Search for the cell housing the specified text and yield its [x, y] center coordinate. 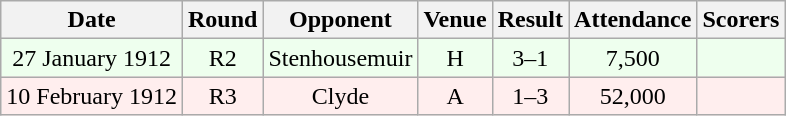
1–3 [530, 96]
10 February 1912 [92, 96]
Date [92, 20]
Clyde [340, 96]
3–1 [530, 58]
27 January 1912 [92, 58]
Result [530, 20]
R3 [222, 96]
H [455, 58]
Opponent [340, 20]
Stenhousemuir [340, 58]
52,000 [633, 96]
Scorers [741, 20]
A [455, 96]
R2 [222, 58]
7,500 [633, 58]
Round [222, 20]
Venue [455, 20]
Attendance [633, 20]
